Detect which cell encompasses the target text, then output its [x, y] center coordinate. 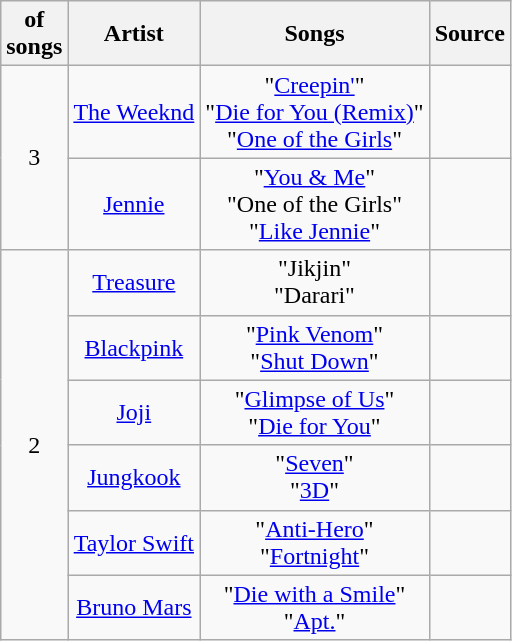
"Glimpse of Us""Die for You" [314, 412]
Jungkook [134, 478]
Source [470, 34]
Blackpink [134, 348]
The Weeknd [134, 112]
Jennie [134, 204]
"Jikjin""Darari" [314, 282]
Songs [314, 34]
"Seven""3D" [314, 478]
"Die with a Smile""Apt." [314, 608]
"Anti-Hero""Fortnight" [314, 542]
"Creepin'""Die for You (Remix)""One of the Girls" [314, 112]
Artist [134, 34]
"You & Me""One of the Girls""Like Jennie" [314, 204]
2 [34, 445]
of songs [34, 34]
Treasure [134, 282]
3 [34, 158]
Bruno Mars [134, 608]
"Pink Venom""Shut Down" [314, 348]
Taylor Swift [134, 542]
Joji [134, 412]
